From the cell containing the given text, extract its center point as (x, y) coordinate. 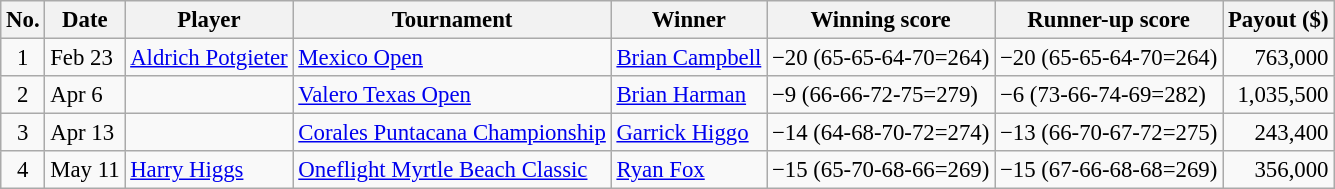
Harry Higgs (209, 170)
2 (23, 95)
Oneflight Myrtle Beach Classic (452, 170)
−13 (66-70-67-72=275) (1109, 133)
No. (23, 20)
−15 (65-70-68-66=269) (881, 170)
763,000 (1278, 58)
Player (209, 20)
1 (23, 58)
Garrick Higgo (688, 133)
Date (85, 20)
Ryan Fox (688, 170)
−9 (66-66-72-75=279) (881, 95)
Mexico Open (452, 58)
−15 (67-66-68-68=269) (1109, 170)
−6 (73-66-74-69=282) (1109, 95)
356,000 (1278, 170)
Winning score (881, 20)
3 (23, 133)
Winner (688, 20)
Brian Campbell (688, 58)
Apr 6 (85, 95)
Runner-up score (1109, 20)
Apr 13 (85, 133)
−14 (64-68-70-72=274) (881, 133)
Payout ($) (1278, 20)
Brian Harman (688, 95)
Corales Puntacana Championship (452, 133)
Tournament (452, 20)
Feb 23 (85, 58)
4 (23, 170)
Aldrich Potgieter (209, 58)
1,035,500 (1278, 95)
May 11 (85, 170)
243,400 (1278, 133)
Valero Texas Open (452, 95)
